From the cell containing the given text, extract its center point as (x, y) coordinate. 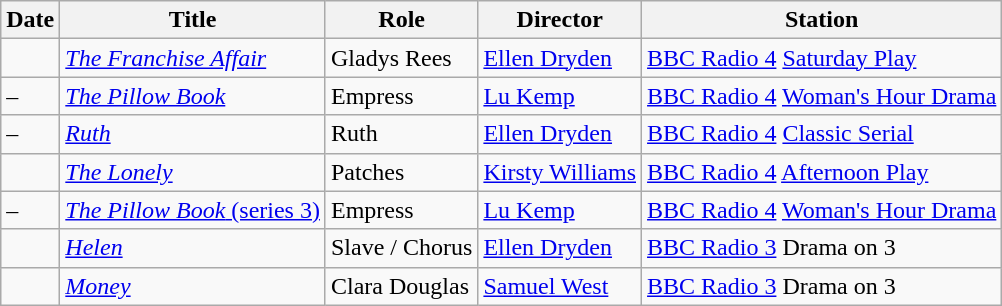
Gladys Rees (401, 58)
BBC Radio 4 Classic Serial (822, 134)
The Pillow Book (193, 96)
The Franchise Affair (193, 58)
Date (30, 20)
Clara Douglas (401, 286)
BBC Radio 4 Afternoon Play (822, 172)
Helen (193, 248)
Station (822, 20)
Patches (401, 172)
Money (193, 286)
Director (560, 20)
Role (401, 20)
Samuel West (560, 286)
The Lonely (193, 172)
The Pillow Book (series 3) (193, 210)
Title (193, 20)
Kirsty Williams (560, 172)
Slave / Chorus (401, 248)
BBC Radio 4 Saturday Play (822, 58)
